Provide the [x, y] coordinate of the cell's center where the given text is located.  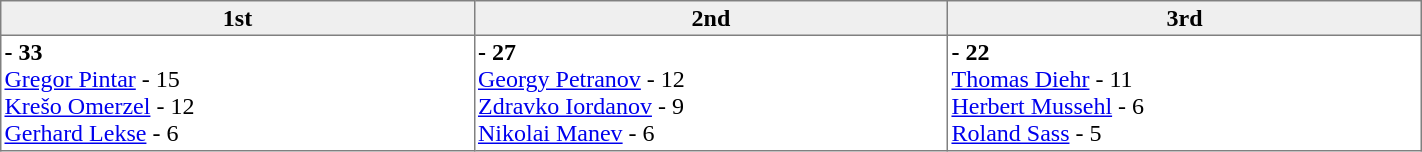
2nd [710, 18]
1st [238, 18]
- 27Georgy Petranov - 12Zdravko Iordanov - 9Nikolai Manev - 6 [710, 93]
3rd [1185, 18]
- 33Gregor Pintar - 15Krešo Omerzel - 12Gerhard Lekse - 6 [238, 93]
- 22Thomas Diehr - 11Herbert Mussehl - 6Roland Sass - 5 [1185, 93]
